Pinpoint the cell where the given text exists, returning its (X, Y) midpoint coordinate. 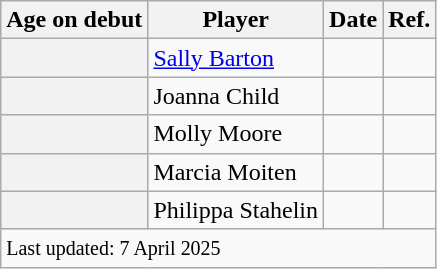
Philippa Stahelin (236, 210)
Sally Barton (236, 58)
Age on debut (74, 20)
Joanna Child (236, 96)
Marcia Moiten (236, 172)
Last updated: 7 April 2025 (218, 248)
Ref. (410, 20)
Molly Moore (236, 134)
Date (354, 20)
Player (236, 20)
